Identify which cell holds the provided text, then report its [X, Y] central coordinate. 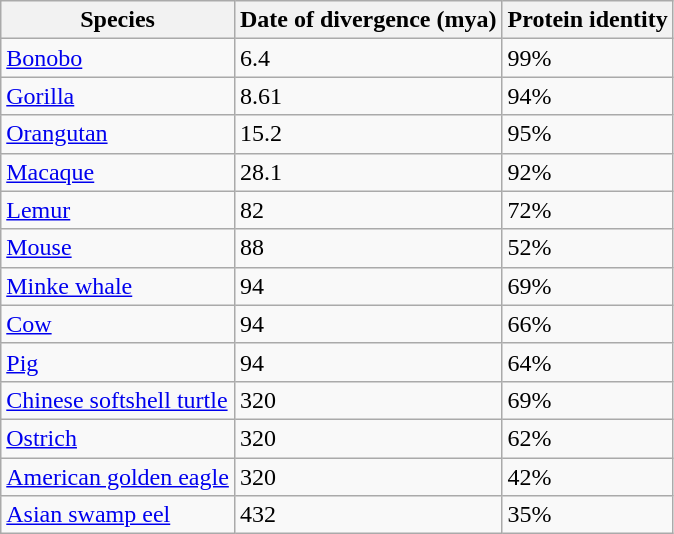
Protein identity [588, 20]
62% [588, 438]
72% [588, 210]
28.1 [368, 172]
American golden eagle [118, 477]
Mouse [118, 248]
Minke whale [118, 286]
Ostrich [118, 438]
42% [588, 477]
Pig [118, 362]
Orangutan [118, 134]
Date of divergence (mya) [368, 20]
6.4 [368, 58]
Lemur [118, 210]
Gorilla [118, 96]
8.61 [368, 96]
35% [588, 515]
66% [588, 324]
Asian swamp eel [118, 515]
95% [588, 134]
94% [588, 96]
432 [368, 515]
88 [368, 248]
Chinese softshell turtle [118, 400]
99% [588, 58]
92% [588, 172]
15.2 [368, 134]
52% [588, 248]
Species [118, 20]
Bonobo [118, 58]
Cow [118, 324]
64% [588, 362]
Macaque [118, 172]
82 [368, 210]
